Find where the given text appears and provide that cell's center as (x, y) coordinate. 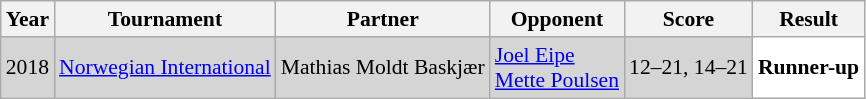
2018 (28, 68)
Mathias Moldt Baskjær (383, 68)
Joel Eipe Mette Poulsen (557, 68)
Norwegian International (165, 68)
Runner-up (808, 68)
Year (28, 19)
Opponent (557, 19)
Tournament (165, 19)
Score (688, 19)
Partner (383, 19)
12–21, 14–21 (688, 68)
Result (808, 19)
